Provide the (X, Y) coordinate of the cell's center where the given text is located.  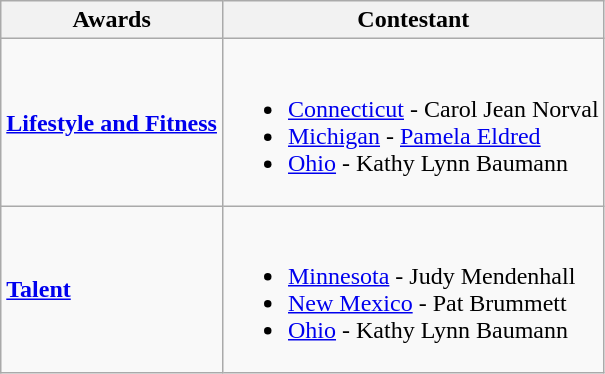
Connecticut - Carol Jean Norval Michigan - Pamela Eldred Ohio - Kathy Lynn Baumann (413, 122)
Contestant (413, 20)
Awards (112, 20)
Minnesota - Judy Mendenhall New Mexico - Pat Brummett Ohio - Kathy Lynn Baumann (413, 290)
Talent (112, 290)
Lifestyle and Fitness (112, 122)
